Identify which cell holds the provided text, then report its (x, y) central coordinate. 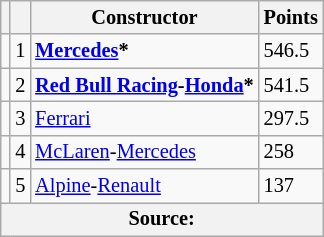
Ferrari (144, 118)
Red Bull Racing-Honda* (144, 85)
4 (20, 152)
McLaren-Mercedes (144, 152)
5 (20, 186)
546.5 (291, 51)
137 (291, 186)
258 (291, 152)
Constructor (144, 17)
297.5 (291, 118)
Source: (162, 219)
3 (20, 118)
1 (20, 51)
541.5 (291, 85)
Mercedes* (144, 51)
2 (20, 85)
Points (291, 17)
Alpine-Renault (144, 186)
